From the cell containing the given text, extract its center point as (x, y) coordinate. 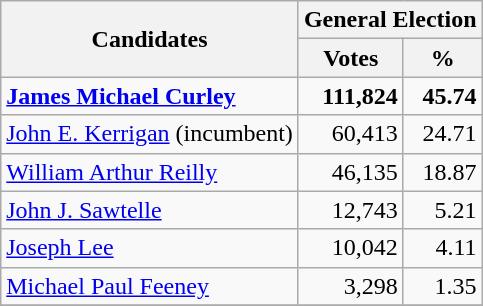
Joseph Lee (150, 248)
18.87 (442, 172)
James Michael Curley (150, 96)
% (442, 58)
3,298 (350, 286)
Michael Paul Feeney (150, 286)
111,824 (350, 96)
John J. Sawtelle (150, 210)
10,042 (350, 248)
46,135 (350, 172)
45.74 (442, 96)
24.71 (442, 134)
4.11 (442, 248)
1.35 (442, 286)
General Election (390, 20)
60,413 (350, 134)
Votes (350, 58)
John E. Kerrigan (incumbent) (150, 134)
12,743 (350, 210)
William Arthur Reilly (150, 172)
5.21 (442, 210)
Candidates (150, 39)
